Locate the cell with the specified text and output its [X, Y] center coordinate. 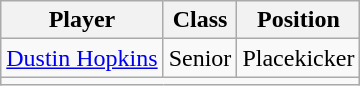
Placekicker [298, 58]
Class [200, 20]
Player [82, 20]
Senior [200, 58]
Dustin Hopkins [82, 58]
Position [298, 20]
